Scan for the cell matching the given text and deliver its [X, Y] coordinate at center. 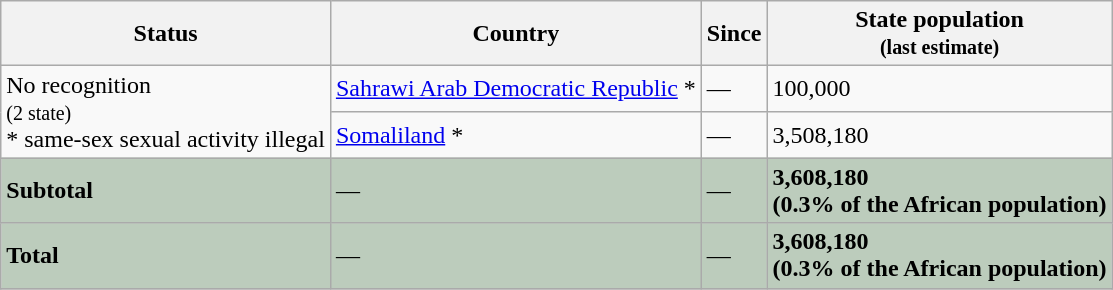
Sahrawi Arab Democratic Republic * [516, 89]
Country [516, 34]
Somaliland * [516, 135]
State population(last estimate) [940, 34]
Status [166, 34]
Total [166, 256]
No recognition (2 state)* same-sex sexual activity illegal [166, 112]
100,000 [940, 89]
Subtotal [166, 190]
3,508,180 [940, 135]
Since [734, 34]
